For the text-containing cell, return its midpoint in (X, Y) coordinate format. 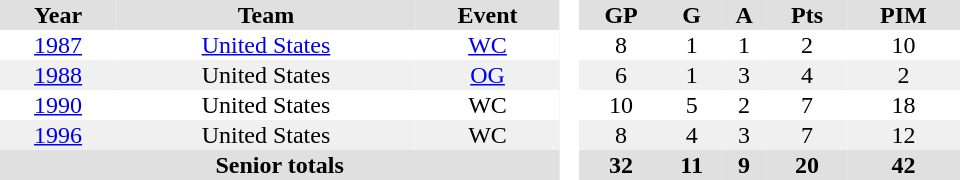
OG (488, 75)
1996 (58, 135)
20 (807, 165)
A (744, 15)
Event (488, 15)
GP (622, 15)
12 (904, 135)
9 (744, 165)
42 (904, 165)
32 (622, 165)
1990 (58, 105)
Team (266, 15)
Pts (807, 15)
PIM (904, 15)
Year (58, 15)
18 (904, 105)
G (691, 15)
11 (691, 165)
1987 (58, 45)
Senior totals (280, 165)
6 (622, 75)
5 (691, 105)
1988 (58, 75)
